Pinpoint the cell where the given text exists, returning its (X, Y) midpoint coordinate. 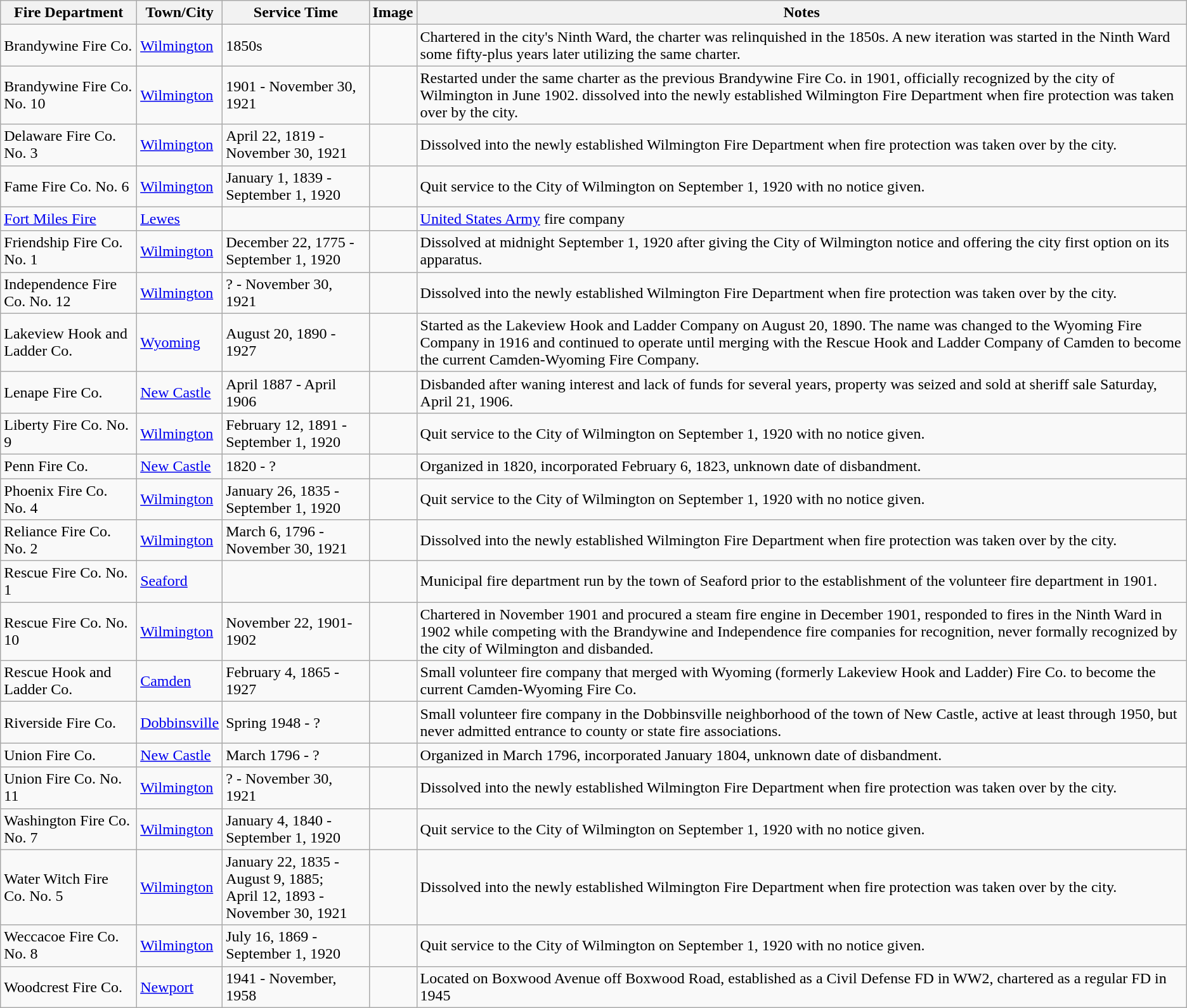
1820 - ? (295, 466)
Lenape Fire Co. (68, 392)
Fame Fire Co. No. 6 (68, 186)
Small volunteer fire company that merged with Wyoming (formerly Lakeview Hook and Ladder) Fire Co. to become the current Camden-Wyoming Fire Co. (801, 681)
Phoenix Fire Co. No. 4 (68, 498)
Organized in March 1796, incorporated January 1804, unknown date of disbandment. (801, 755)
April 22, 1819 - November 30, 1921 (295, 145)
August 20, 1890 - 1927 (295, 342)
Reliance Fire Co. No. 2 (68, 540)
Liberty Fire Co. No. 9 (68, 434)
Newport (180, 986)
1850s (295, 46)
Washington Fire Co. No. 7 (68, 829)
Camden (180, 681)
Dobbinsville (180, 723)
Town/City (180, 13)
Lewes (180, 219)
Union Fire Co. No. 11 (68, 787)
February 12, 1891 - September 1, 1920 (295, 434)
Brandywine Fire Co. (68, 46)
Municipal fire department run by the town of Seaford prior to the establishment of the volunteer fire department in 1901. (801, 582)
Located on Boxwood Avenue off Boxwood Road, established as a Civil Defense FD in WW2, chartered as a regular FD in 1945 (801, 986)
Wyoming (180, 342)
Weccacoe Fire Co. No. 8 (68, 946)
Rescue Hook and Ladder Co. (68, 681)
January 22, 1835 - August 9, 1885;April 12, 1893 - November 30, 1921 (295, 888)
November 22, 1901- 1902 (295, 631)
Water Witch Fire Co. No. 5 (68, 888)
March 6, 1796 - November 30, 1921 (295, 540)
Dissolved at midnight September 1, 1920 after giving the City of Wilmington notice and offering the city first option on its apparatus. (801, 251)
Fire Department (68, 13)
Penn Fire Co. (68, 466)
Delaware Fire Co. No. 3 (68, 145)
January 26, 1835 - September 1, 1920 (295, 498)
Lakeview Hook and Ladder Co. (68, 342)
Spring 1948 - ? (295, 723)
1901 - November 30, 1921 (295, 95)
Woodcrest Fire Co. (68, 986)
April 1887 - April 1906 (295, 392)
January 4, 1840 - September 1, 1920 (295, 829)
Brandywine Fire Co. No. 10 (68, 95)
January 1, 1839 - September 1, 1920 (295, 186)
December 22, 1775 - September 1, 1920 (295, 251)
United States Army fire company (801, 219)
Riverside Fire Co. (68, 723)
Notes (801, 13)
Union Fire Co. (68, 755)
Fort Miles Fire (68, 219)
Organized in 1820, incorporated February 6, 1823, unknown date of disbandment. (801, 466)
Friendship Fire Co. No. 1 (68, 251)
Rescue Fire Co. No. 1 (68, 582)
February 4, 1865 - 1927 (295, 681)
Rescue Fire Co. No. 10 (68, 631)
July 16, 1869 - September 1, 1920 (295, 946)
1941 - November, 1958 (295, 986)
March 1796 - ? (295, 755)
Service Time (295, 13)
Independence Fire Co. No. 12 (68, 293)
Image (393, 13)
Disbanded after waning interest and lack of funds for several years, property was seized and sold at sheriff sale Saturday, April 21, 1906. (801, 392)
Seaford (180, 582)
